Scan for the cell matching the given text and deliver its [X, Y] coordinate at center. 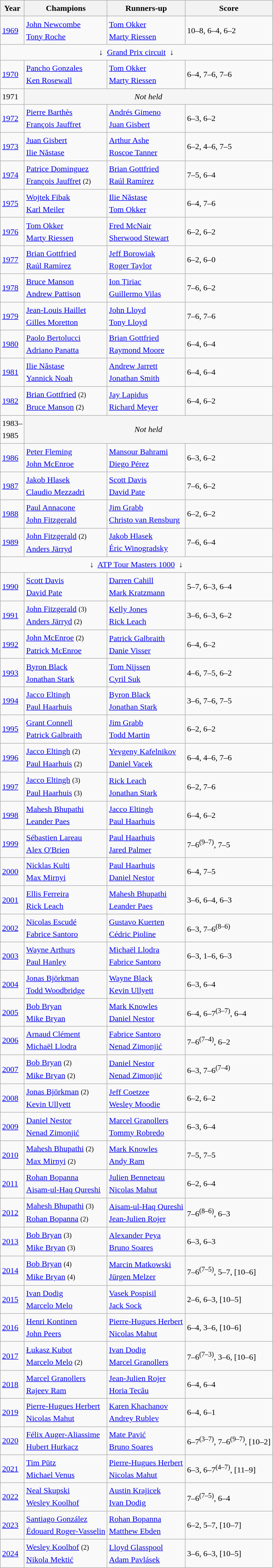
1994 [12, 701]
John Newcombe Tony Roche [66, 30]
Runners-up [146, 8]
Nicolas Escudé Fabrice Santoro [66, 928]
2006 [12, 1041]
Ion Țiriac Guillermo Vilas [146, 288]
Jacco Eltingh (2) Paul Haarhuis (2) [66, 758]
3–6, 6–3, 6–2 [229, 615]
Rohan Bopanna Matthew Ebden [146, 1525]
6–7(3–7), 7–6(9–7), [10–2] [229, 1441]
John Fitzgerald (2) Anders Järryd [66, 542]
1980 [12, 344]
6–4, 7–5 [229, 871]
2–6, 6–3, [10–5] [229, 1300]
7–6, 7–6 [229, 316]
Jakob Hlasek Claudio Mezzadri [66, 486]
Kelly Jones Rick Leach [146, 615]
Jean-Louis Haillet Gilles Moretton [66, 316]
2007 [12, 1069]
Sébastien Lareau Alex O'Brien [66, 844]
7–6(7–3), 3–6, [10–6] [229, 1356]
1989 [12, 542]
Ellis Ferreira Rick Leach [66, 900]
1992 [12, 644]
Arnaud Clément Michaël Llodra [66, 1041]
Darren Cahill Mark Kratzmann [146, 587]
Rick Leach Jonathan Stark [146, 787]
Grant Connell Patrick Galbraith [66, 729]
Jacco Eltingh (3) Paul Haarhuis (3) [66, 787]
Champions [66, 8]
Jean-Julien Rojer Horia Tecău [146, 1384]
Peter Fleming John McEnroe [66, 457]
Santiago González Édouard Roger-Vasselin [66, 1525]
Bob Bryan (4) Mike Bryan (4) [66, 1271]
Gustavo Kuerten Cédric Pioline [146, 928]
2010 [12, 1155]
3–6, 7–6, 7–5 [229, 701]
2017 [12, 1356]
Paolo Bertolucci Adriano Panatta [66, 344]
7–6(9–7), 7–5 [229, 844]
John Fitzgerald (3) Anders Järryd (2) [66, 615]
6–2, 5–7, [10–7] [229, 1525]
5–7, 6–3, 6–4 [229, 587]
Wojtek Fibak Karl Meiler [66, 203]
7–5, 6–4 [229, 175]
↓ ATP Tour Masters 1000 ↓ [136, 564]
Brian Gottfried Raymond Moore [146, 344]
7–6(7–4), 6–2 [229, 1041]
1971 [12, 96]
Michaël Llodra Fabrice Santoro [146, 956]
1987 [12, 486]
Félix Auger-Aliassime Hubert Hurkacz [66, 1441]
2013 [12, 1242]
Jonas Björkman Todd Woodbridge [66, 985]
1976 [12, 232]
Łukasz Kubot Marcelo Melo (2) [66, 1356]
Bruce Manson Andrew Pattison [66, 288]
Ivan Dodig Marcel Granollers [146, 1356]
2005 [12, 1012]
6–4, 3–6, [10–6] [229, 1327]
10–8, 6–4, 6–2 [229, 30]
Bob Bryan (3) Mike Bryan (3) [66, 1242]
6–2, 6–4 [229, 1184]
Jeff Coetzee Wesley Moodie [146, 1098]
1969 [12, 30]
1999 [12, 844]
Score [229, 8]
Marcel Granollers Tommy Robredo [146, 1126]
Jeff Borowiak Roger Taylor [146, 260]
2016 [12, 1327]
Aisam-ul-Haq Qureshi Jean-Julien Rojer [146, 1213]
7–6, 6–4 [229, 542]
6–4, 6–7(3–7), 6–4 [229, 1012]
2024 [12, 1554]
Austin Krajicek Ivan Dodig [146, 1497]
Fabrice Santoro Nenad Zimonjić [146, 1041]
Pierre Barthès François Jauffret [66, 119]
3–6, 6–3, [10–5] [229, 1554]
1977 [12, 260]
2019 [12, 1412]
Wesley Koolhof (2) Nikola Mektić [66, 1554]
2014 [12, 1271]
Andrew Jarrett Jonathan Smith [146, 372]
1974 [12, 175]
2008 [12, 1098]
7–6(8–6), 6–3 [229, 1213]
1990 [12, 587]
1979 [12, 316]
Yevgeny Kafelnikov Daniel Vacek [146, 758]
Ivan Dodig Marcelo Melo [66, 1300]
2000 [12, 871]
Mansour Bahrami Diego Pérez [146, 457]
Wayne Arthurs Paul Hanley [66, 956]
Tim Pütz Michael Venus [66, 1469]
Arthur Ashe Roscoe Tanner [146, 146]
Brian Gottfried (2) Bruce Manson (2) [66, 401]
2021 [12, 1469]
2002 [12, 928]
Bob Bryan (2) Mike Bryan (2) [66, 1069]
Mahesh Bhupathi (2) Max Mirnyi (2) [66, 1155]
Mark Knowles Andy Ram [146, 1155]
2023 [12, 1525]
6–2, 6–0 [229, 260]
John McEnroe (2) Patrick McEnroe [66, 644]
Bob Bryan Mike Bryan [66, 1012]
Tom Nijssen Cyril Suk [146, 673]
2011 [12, 1184]
1972 [12, 119]
1978 [12, 288]
Patrice Dominguez François Jauffret (2) [66, 175]
2001 [12, 900]
Mahesh Bhupathi (3) Rohan Bopanna (2) [66, 1213]
1993 [12, 673]
6–4, 4–6, 7–6 [229, 758]
Jim Grabb Todd Martin [146, 729]
Paul Haarhuis Daniel Nestor [146, 871]
3–6, 6–4, 6–3 [229, 900]
Marcel Granollers Rajeev Ram [66, 1384]
2022 [12, 1497]
6–4, 6–1 [229, 1412]
Jay Lapidus Richard Meyer [146, 401]
2015 [12, 1300]
2009 [12, 1126]
7–6(7–5), 6–4 [229, 1497]
Patrick Galbraith Danie Visser [146, 644]
Jakob Hlasek Éric Winogradsky [146, 542]
6–3, 1–6, 6–3 [229, 956]
Alexander Peya Bruno Soares [146, 1242]
1986 [12, 457]
Ilie Năstase Yannick Noah [66, 372]
Andrés Gimeno Juan Gisbert [146, 119]
4–6, 7–5, 6–2 [229, 673]
6–3, 7–6(7–4) [229, 1069]
Lloyd Glasspool Adam Pavlásek [146, 1554]
6–2, 4–6, 7–5 [229, 146]
John Lloyd Tony Lloyd [146, 316]
1983–1985 [12, 430]
2003 [12, 956]
2018 [12, 1384]
Neal Skupski Wesley Koolhof [66, 1497]
Karen Khachanov Andrey Rublev [146, 1412]
Ilie Năstase Tom Okker [146, 203]
Jim Grabb Christo van Rensburg [146, 514]
Fred McNair Sherwood Stewart [146, 232]
Julien Benneteau Nicolas Mahut [146, 1184]
Mark Knowles Daniel Nestor [146, 1012]
Paul Haarhuis Jared Palmer [146, 844]
1997 [12, 787]
1996 [12, 758]
Paul Annacone John Fitzgerald [66, 514]
2020 [12, 1441]
Vasek Pospisil Jack Sock [146, 1300]
1970 [12, 75]
Wayne Black Kevin Ullyett [146, 985]
2004 [12, 985]
1973 [12, 146]
↓ Grand Prix circuit ↓ [136, 52]
1995 [12, 729]
Jonas Björkman (2) Kevin Ullyett [66, 1098]
Marcin Matkowski Jürgen Melzer [146, 1271]
6–2, 7–6 [229, 787]
Juan Gisbert Ilie Năstase [66, 146]
6–4, 7–6, 7–6 [229, 75]
6–3, 7–6(8–6) [229, 928]
Henri Kontinen John Peers [66, 1327]
1991 [12, 615]
Year [12, 8]
1988 [12, 514]
Nicklas Kulti Max Mirnyi [66, 871]
Mate Pavić Bruno Soares [146, 1441]
7–6(7–5), 5–7, [10–6] [229, 1271]
6–3, 6–3 [229, 1242]
6–3, 6–7(4–7), [11–9] [229, 1469]
Rohan Bopanna Aisam-ul-Haq Qureshi [66, 1184]
6–4, 7–6 [229, 203]
1975 [12, 203]
1982 [12, 401]
1981 [12, 372]
7–5, 7–5 [229, 1155]
1998 [12, 815]
2012 [12, 1213]
Pancho Gonzales Ken Rosewall [66, 75]
